Pinpoint the cell where the given text exists, returning its [x, y] midpoint coordinate. 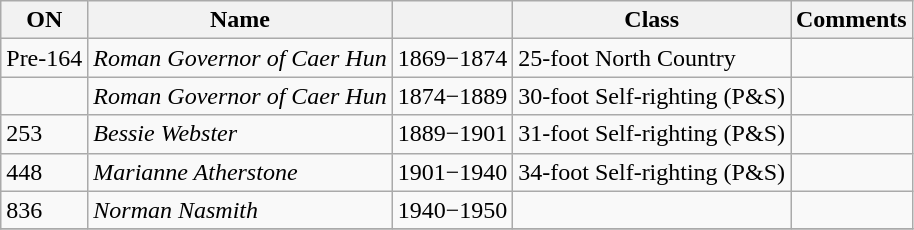
Comments [851, 20]
Pre-164 [44, 58]
25-foot North Country [652, 58]
448 [44, 172]
30-foot Self-righting (P&S) [652, 96]
Norman Nasmith [240, 210]
Class [652, 20]
1869−1874 [452, 58]
253 [44, 134]
1940−1950 [452, 210]
34-foot Self-righting (P&S) [652, 172]
ON [44, 20]
836 [44, 210]
Name [240, 20]
Marianne Atherstone [240, 172]
1901−1940 [452, 172]
31-foot Self-righting (P&S) [652, 134]
1889−1901 [452, 134]
1874−1889 [452, 96]
Bessie Webster [240, 134]
